Scan for the cell matching the given text and deliver its [x, y] coordinate at center. 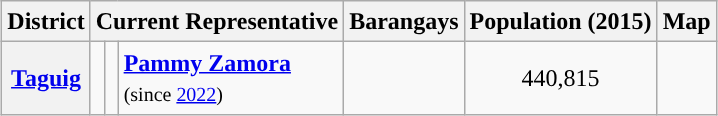
Pammy Zamora(since 2022) [231, 78]
Barangays [404, 22]
440,815 [560, 78]
Map [686, 22]
District [46, 22]
Population (2015) [560, 22]
Taguig [46, 78]
Current Representative [216, 22]
